Determine the [X, Y] coordinate at the center of the cell enclosing the given text.  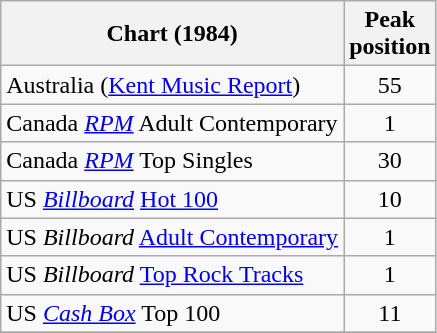
Peakposition [390, 34]
Chart (1984) [172, 34]
11 [390, 313]
Canada RPM Adult Contemporary [172, 123]
30 [390, 161]
Australia (Kent Music Report) [172, 85]
10 [390, 199]
US Billboard Adult Contemporary [172, 237]
Canada RPM Top Singles [172, 161]
55 [390, 85]
US Billboard Hot 100 [172, 199]
US Cash Box Top 100 [172, 313]
US Billboard Top Rock Tracks [172, 275]
